Identify which cell holds the provided text, then report its [X, Y] central coordinate. 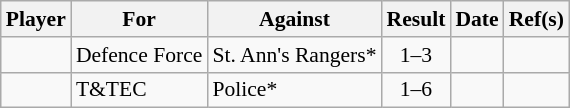
Police* [294, 90]
Against [294, 19]
Defence Force [140, 55]
1–3 [416, 55]
1–6 [416, 90]
Date [476, 19]
For [140, 19]
Player [36, 19]
T&TEC [140, 90]
Ref(s) [536, 19]
St. Ann's Rangers* [294, 55]
Result [416, 19]
